Pinpoint the cell where the given text exists, returning its [X, Y] midpoint coordinate. 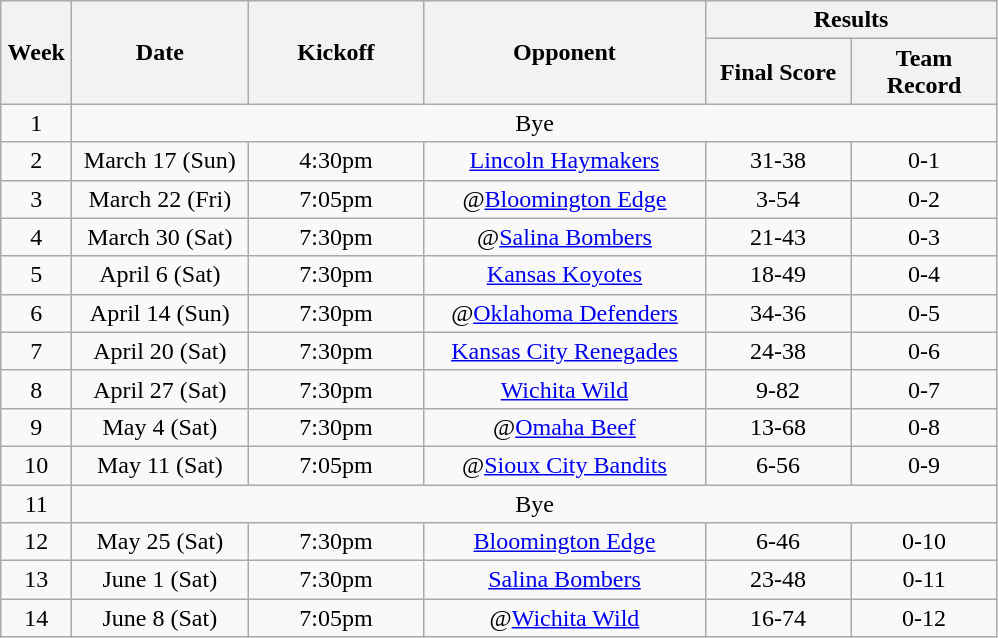
21-43 [778, 237]
Team Record [924, 72]
April 20 (Sat) [160, 351]
Kansas City Renegades [564, 351]
@Salina Bombers [564, 237]
Wichita Wild [564, 389]
0-12 [924, 618]
@Oklahoma Defenders [564, 313]
0-11 [924, 580]
Final Score [778, 72]
March 17 (Sun) [160, 161]
34-36 [778, 313]
13 [36, 580]
May 4 (Sat) [160, 427]
June 8 (Sat) [160, 618]
April 14 (Sun) [160, 313]
9-82 [778, 389]
6-56 [778, 465]
0-5 [924, 313]
Opponent [564, 52]
Results [851, 20]
@Omaha Beef [564, 427]
Bloomington Edge [564, 542]
0-1 [924, 161]
0-3 [924, 237]
3 [36, 199]
@Sioux City Bandits [564, 465]
2 [36, 161]
Kickoff [336, 52]
April 6 (Sat) [160, 275]
@Bloomington Edge [564, 199]
6 [36, 313]
March 30 (Sat) [160, 237]
8 [36, 389]
@Wichita Wild [564, 618]
0-4 [924, 275]
Salina Bombers [564, 580]
Kansas Koyotes [564, 275]
March 22 (Fri) [160, 199]
May 25 (Sat) [160, 542]
3-54 [778, 199]
June 1 (Sat) [160, 580]
16-74 [778, 618]
0-7 [924, 389]
Date [160, 52]
31-38 [778, 161]
11 [36, 503]
0-8 [924, 427]
14 [36, 618]
April 27 (Sat) [160, 389]
0-9 [924, 465]
7 [36, 351]
4 [36, 237]
May 11 (Sat) [160, 465]
Week [36, 52]
10 [36, 465]
23-48 [778, 580]
0-2 [924, 199]
12 [36, 542]
9 [36, 427]
Lincoln Haymakers [564, 161]
0-10 [924, 542]
1 [36, 123]
18-49 [778, 275]
0-6 [924, 351]
6-46 [778, 542]
5 [36, 275]
13-68 [778, 427]
24-38 [778, 351]
4:30pm [336, 161]
